Find where the given text appears and provide that cell's center as (X, Y) coordinate. 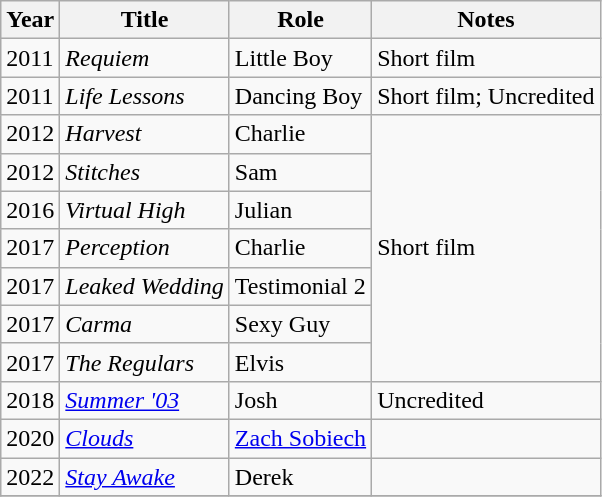
Short film; Uncredited (486, 96)
Requiem (144, 58)
Uncredited (486, 400)
2018 (30, 400)
Zach Sobiech (300, 438)
2020 (30, 438)
Dancing Boy (300, 96)
Perception (144, 248)
Stay Awake (144, 477)
Virtual High (144, 210)
Role (300, 20)
Title (144, 20)
Testimonial 2 (300, 286)
Summer '03 (144, 400)
Carma (144, 324)
Little Boy (300, 58)
Julian (300, 210)
Life Lessons (144, 96)
Clouds (144, 438)
2016 (30, 210)
The Regulars (144, 362)
Sexy Guy (300, 324)
Stitches (144, 172)
Derek (300, 477)
Leaked Wedding (144, 286)
2022 (30, 477)
Harvest (144, 134)
Notes (486, 20)
Elvis (300, 362)
Josh (300, 400)
Sam (300, 172)
Year (30, 20)
